Return the [X, Y] coordinate for the center point of the cell that contains the specified text.  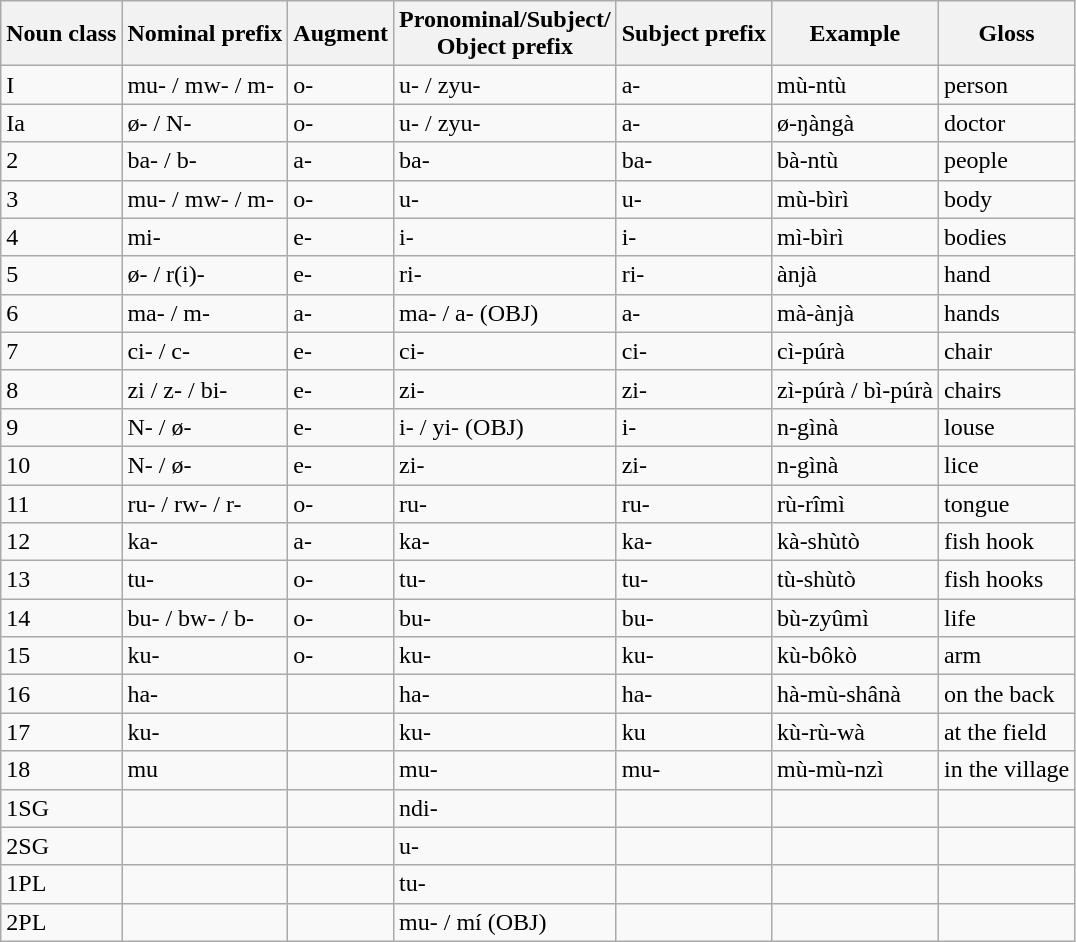
body [1006, 199]
arm [1006, 656]
bù-zyûmì [854, 618]
ci- / c- [205, 351]
7 [62, 351]
ma- / a- (OBJ) [506, 313]
ma- / m- [205, 313]
mà-ànjà [854, 313]
lice [1006, 465]
Ia [62, 123]
16 [62, 694]
chairs [1006, 389]
5 [62, 275]
cì-púrà [854, 351]
mù-mù-nzì [854, 770]
mu [205, 770]
hand [1006, 275]
ø- / r(i)- [205, 275]
mì-bìrì [854, 237]
in the village [1006, 770]
2SG [62, 846]
at the field [1006, 732]
bodies [1006, 237]
person [1006, 85]
3 [62, 199]
10 [62, 465]
11 [62, 503]
ndi- [506, 808]
Nominal prefix [205, 34]
ba- / b- [205, 161]
14 [62, 618]
Noun class [62, 34]
4 [62, 237]
rù-rîmì [854, 503]
people [1006, 161]
ø-ŋàngà [854, 123]
2 [62, 161]
ru- / rw- / r- [205, 503]
doctor [1006, 123]
bu- / bw- / b- [205, 618]
hà-mù-shânà [854, 694]
tù-shùtò [854, 580]
ø- / N- [205, 123]
ànjà [854, 275]
louse [1006, 427]
mù-bìrì [854, 199]
8 [62, 389]
kù-bôkò [854, 656]
2PL [62, 922]
life [1006, 618]
hands [1006, 313]
17 [62, 732]
i- / yi- (OBJ) [506, 427]
13 [62, 580]
mi- [205, 237]
fish hooks [1006, 580]
12 [62, 542]
mu- / mí (OBJ) [506, 922]
18 [62, 770]
ku [694, 732]
chair [1006, 351]
zì-púrà / bì-púrà [854, 389]
kà-shùtò [854, 542]
bà-ntù [854, 161]
1PL [62, 884]
I [62, 85]
Subject prefix [694, 34]
9 [62, 427]
tongue [1006, 503]
zi / z- / bi- [205, 389]
Example [854, 34]
kù-rù-wà [854, 732]
6 [62, 313]
15 [62, 656]
fish hook [1006, 542]
on the back [1006, 694]
Pronominal/Subject/Object prefix [506, 34]
1SG [62, 808]
Gloss [1006, 34]
mù-ntù [854, 85]
Augment [341, 34]
